Determine the (x, y) coordinate at the center of the cell enclosing the given text.  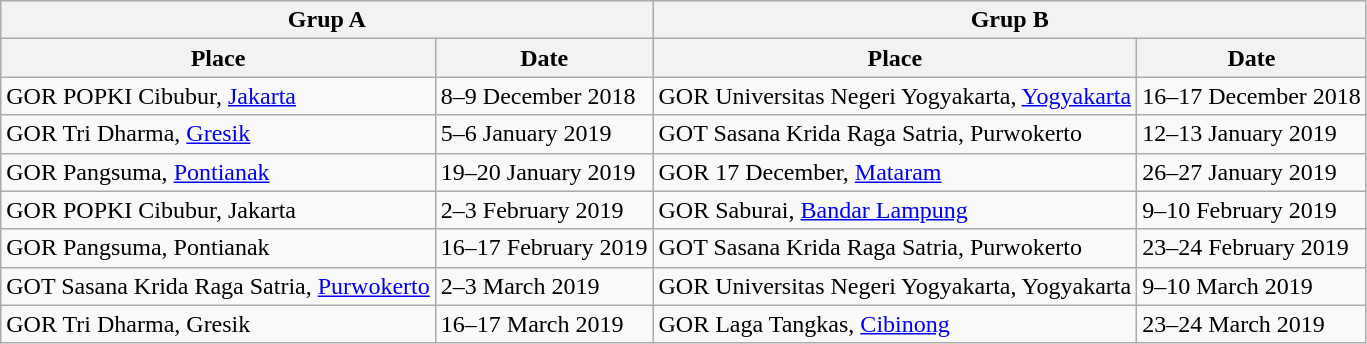
Grup B (1010, 20)
GOR Laga Tangkas, Cibinong (895, 324)
23–24 February 2019 (1252, 248)
9–10 March 2019 (1252, 286)
16–17 February 2019 (544, 248)
5–6 January 2019 (544, 134)
9–10 February 2019 (1252, 210)
16–17 March 2019 (544, 324)
26–27 January 2019 (1252, 172)
12–13 January 2019 (1252, 134)
16–17 December 2018 (1252, 96)
2–3 March 2019 (544, 286)
GOR 17 December, Mataram (895, 172)
8–9 December 2018 (544, 96)
23–24 March 2019 (1252, 324)
2–3 February 2019 (544, 210)
GOR Saburai, Bandar Lampung (895, 210)
19–20 January 2019 (544, 172)
Grup A (327, 20)
